Return the (X, Y) coordinate for the center point of the cell that contains the specified text.  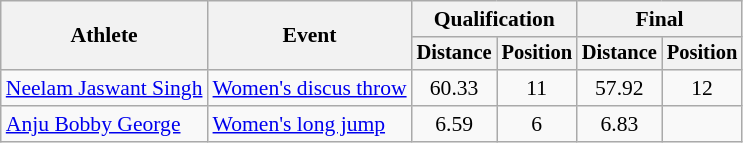
6.83 (620, 124)
11 (537, 88)
Women's long jump (310, 124)
Athlete (104, 36)
Anju Bobby George (104, 124)
12 (702, 88)
Qualification (494, 19)
6 (537, 124)
6.59 (454, 124)
Final (660, 19)
57.92 (620, 88)
Women's discus throw (310, 88)
Neelam Jaswant Singh (104, 88)
Event (310, 36)
60.33 (454, 88)
